From the cell containing the given text, extract its center point as [X, Y] coordinate. 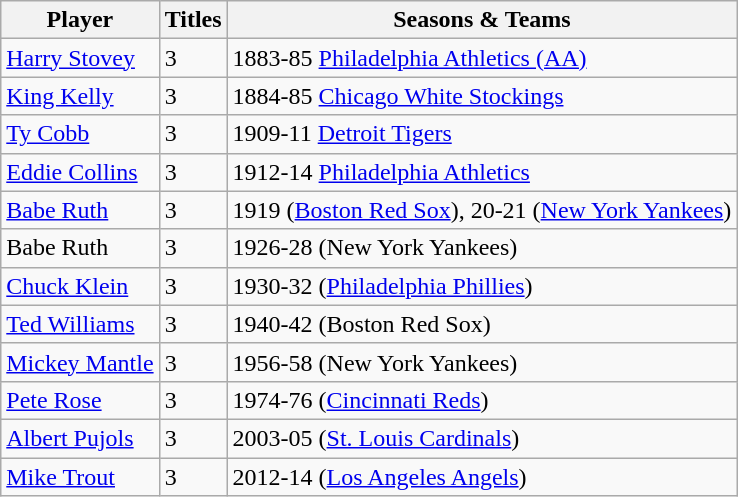
1883-85 Philadelphia Athletics (AA) [482, 58]
Player [80, 20]
Ted Williams [80, 324]
Seasons & Teams [482, 20]
1926-28 (New York Yankees) [482, 248]
2003-05 (St. Louis Cardinals) [482, 438]
Eddie Collins [80, 172]
Harry Stovey [80, 58]
Mike Trout [80, 477]
Mickey Mantle [80, 362]
1974-76 (Cincinnati Reds) [482, 400]
Titles [193, 20]
1930-32 (Philadelphia Phillies) [482, 286]
Ty Cobb [80, 134]
Albert Pujols [80, 438]
1912-14 Philadelphia Athletics [482, 172]
King Kelly [80, 96]
Chuck Klein [80, 286]
1956-58 (New York Yankees) [482, 362]
2012-14 (Los Angeles Angels) [482, 477]
1909-11 Detroit Tigers [482, 134]
Pete Rose [80, 400]
1919 (Boston Red Sox), 20-21 (New York Yankees) [482, 210]
1884-85 Chicago White Stockings [482, 96]
1940-42 (Boston Red Sox) [482, 324]
